Find where the given text appears and provide that cell's center as (x, y) coordinate. 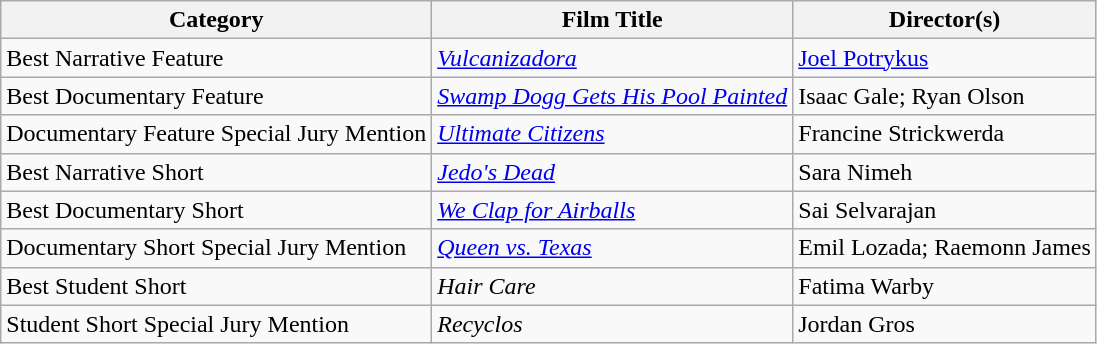
Category (216, 20)
Hair Care (612, 286)
Director(s) (945, 20)
Sai Selvarajan (945, 210)
Best Documentary Short (216, 210)
Best Documentary Feature (216, 96)
Emil Lozada; Raemonn James (945, 248)
Best Narrative Feature (216, 58)
Queen vs. Texas (612, 248)
Documentary Feature Special Jury Mention (216, 134)
Francine Strickwerda (945, 134)
Best Narrative Short (216, 172)
We Clap for Airballs (612, 210)
Sara Nimeh (945, 172)
Vulcanizadora (612, 58)
Jedo's Dead (612, 172)
Student Short Special Jury Mention (216, 324)
Isaac Gale; Ryan Olson (945, 96)
Best Student Short (216, 286)
Film Title (612, 20)
Recyclos (612, 324)
Swamp Dogg Gets His Pool Painted (612, 96)
Jordan Gros (945, 324)
Documentary Short Special Jury Mention (216, 248)
Fatima Warby (945, 286)
Joel Potrykus (945, 58)
Ultimate Citizens (612, 134)
